Capture the cell that displays the provided text and extract its [x, y] central coordinate. 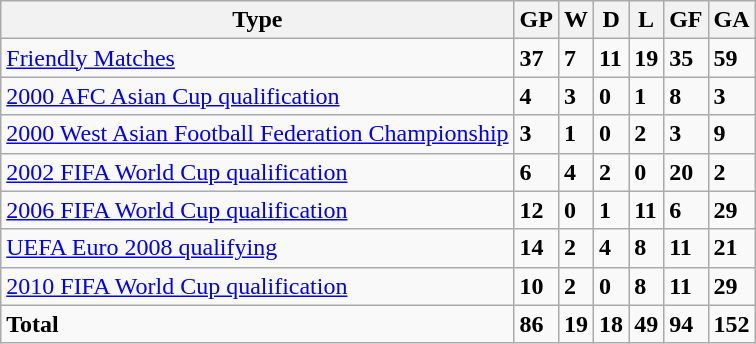
12 [536, 210]
GA [732, 20]
2000 West Asian Football Federation Championship [258, 134]
W [576, 20]
GP [536, 20]
GF [686, 20]
Friendly Matches [258, 58]
37 [536, 58]
35 [686, 58]
2010 FIFA World Cup qualification [258, 286]
152 [732, 324]
86 [536, 324]
2000 AFC Asian Cup qualification [258, 96]
7 [576, 58]
20 [686, 172]
L [646, 20]
2006 FIFA World Cup qualification [258, 210]
14 [536, 248]
UEFA Euro 2008 qualifying [258, 248]
94 [686, 324]
9 [732, 134]
2002 FIFA World Cup qualification [258, 172]
D [612, 20]
10 [536, 286]
21 [732, 248]
Type [258, 20]
59 [732, 58]
18 [612, 324]
Total [258, 324]
49 [646, 324]
